Scan for the cell matching the given text and deliver its [X, Y] coordinate at center. 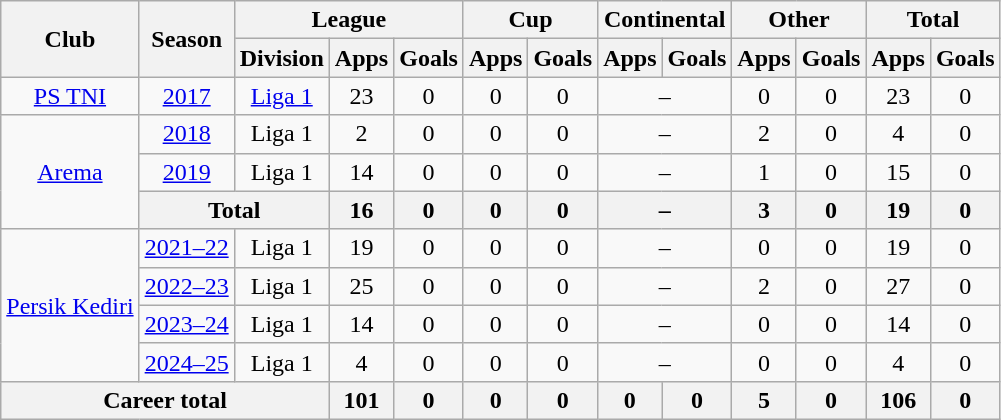
5 [764, 400]
2022–23 [186, 286]
Persik Kediri [70, 305]
2017 [186, 96]
Division [282, 58]
Continental [665, 20]
Season [186, 39]
27 [898, 286]
2021–22 [186, 248]
106 [898, 400]
16 [361, 210]
101 [361, 400]
Career total [166, 400]
League [348, 20]
Cup [530, 20]
PS TNI [70, 96]
Other [799, 20]
1 [764, 172]
15 [898, 172]
Club [70, 39]
2018 [186, 134]
2023–24 [186, 324]
2024–25 [186, 362]
3 [764, 210]
25 [361, 286]
2019 [186, 172]
Arema [70, 172]
